Capture the cell that displays the provided text and extract its (X, Y) central coordinate. 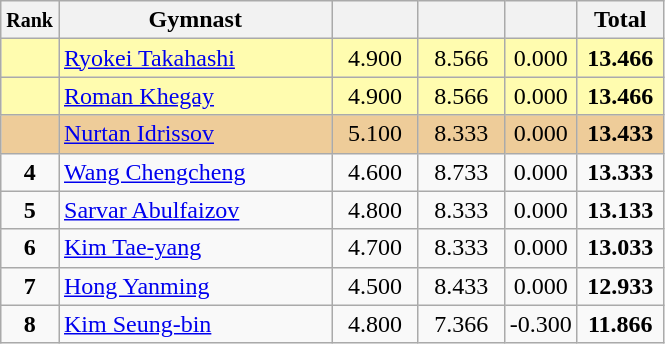
8.733 (461, 172)
Ryokei Takahashi (195, 58)
Kim Seung-bin (195, 324)
Rank (30, 20)
Nurtan Idrissov (195, 134)
6 (30, 248)
8.433 (461, 286)
12.933 (620, 286)
-0.300 (540, 324)
Kim Tae-yang (195, 248)
4.600 (375, 172)
7.366 (461, 324)
13.033 (620, 248)
13.333 (620, 172)
4.700 (375, 248)
8 (30, 324)
7 (30, 286)
Sarvar Abulfaizov (195, 210)
4.500 (375, 286)
4 (30, 172)
5.100 (375, 134)
Total (620, 20)
Gymnast (195, 20)
Hong Yanming (195, 286)
Wang Chengcheng (195, 172)
13.133 (620, 210)
5 (30, 210)
11.866 (620, 324)
Roman Khegay (195, 96)
13.433 (620, 134)
